Output the (x, y) coordinate of the center of the cell containing the given text.  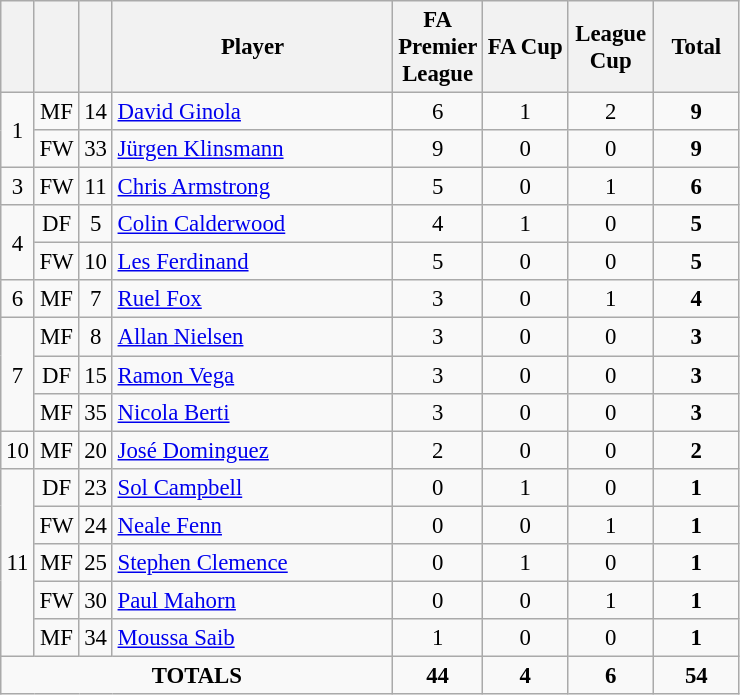
54 (697, 675)
14 (96, 112)
Paul Mahorn (252, 600)
Jürgen Klinsmann (252, 149)
Allan Nielsen (252, 337)
Ruel Fox (252, 299)
Neale Fenn (252, 525)
20 (96, 450)
David Ginola (252, 112)
33 (96, 149)
8 (96, 337)
League Cup (611, 47)
30 (96, 600)
15 (96, 375)
FA Cup (525, 47)
Total (697, 47)
35 (96, 412)
FA Premier League (438, 47)
José Dominguez (252, 450)
25 (96, 563)
23 (96, 487)
Colin Calderwood (252, 224)
Stephen Clemence (252, 563)
24 (96, 525)
44 (438, 675)
Moussa Saib (252, 638)
Les Ferdinand (252, 262)
TOTALS (197, 675)
Ramon Vega (252, 375)
Nicola Berti (252, 412)
Chris Armstrong (252, 187)
Sol Campbell (252, 487)
Player (252, 47)
34 (96, 638)
